For the text-containing cell, return its midpoint in (X, Y) coordinate format. 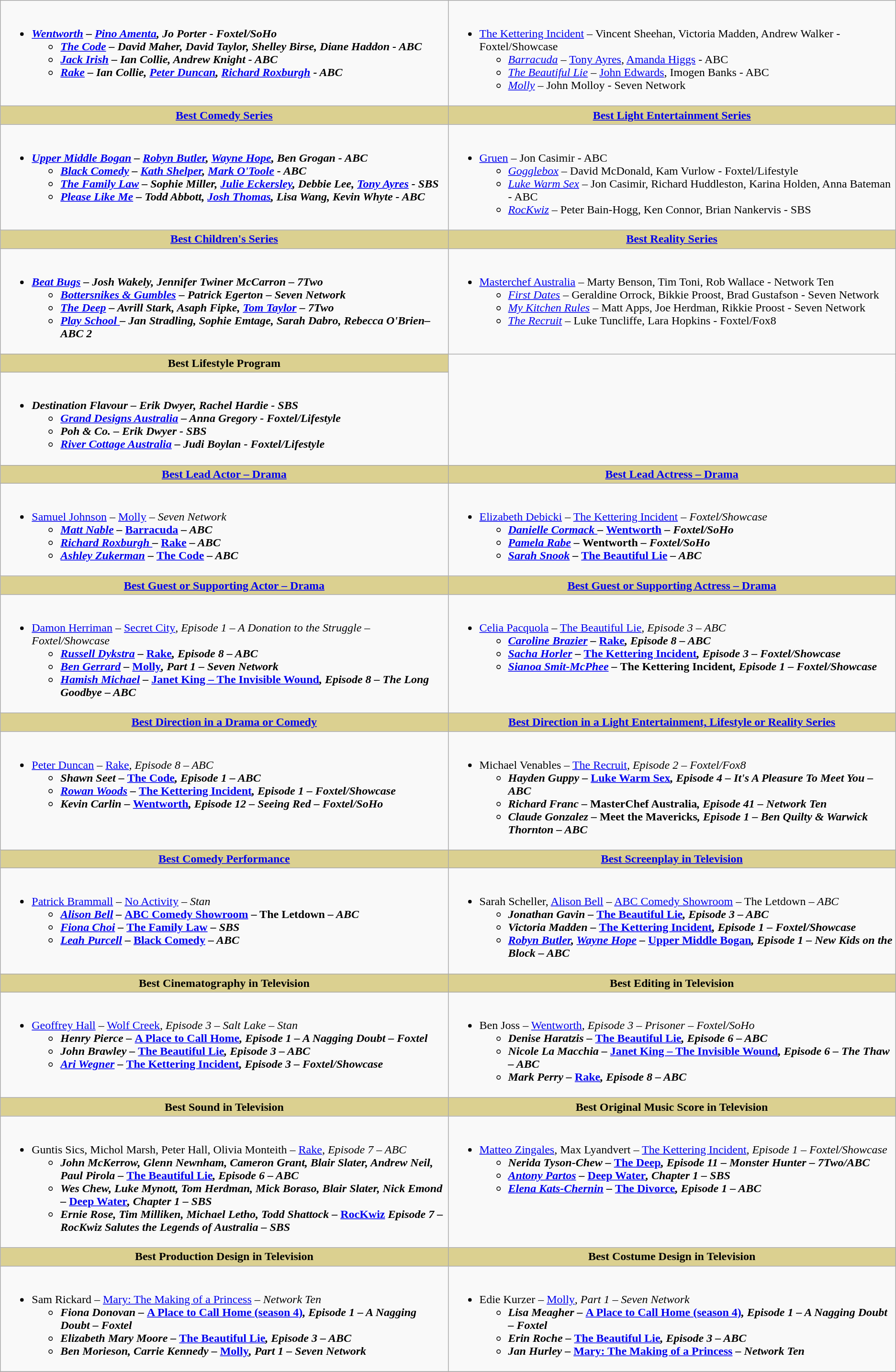
Best Cinematography in Television (224, 983)
Best Lead Actress – Drama (672, 474)
Best Children's Series (224, 239)
Best Direction in a Light Entertainment, Lifestyle or Reality Series (672, 722)
Best Editing in Television (672, 983)
Best Sound in Television (224, 1107)
Best Costume Design in Television (672, 1257)
Best Direction in a Drama or Comedy (224, 722)
Best Production Design in Television (224, 1257)
Best Comedy Series (224, 115)
Samuel Johnson – Molly – Seven NetworkMatt Nable – Barracuda – ABCRichard Roxburgh – Rake – ABCAshley Zukerman – The Code – ABC (224, 530)
Best Guest or Supporting Actress – Drama (672, 585)
Best Lifestyle Program (224, 363)
Best Lead Actor – Drama (224, 474)
Best Guest or Supporting Actor – Drama (224, 585)
Best Reality Series (672, 239)
Best Light Entertainment Series (672, 115)
Best Original Music Score in Television (672, 1107)
Best Screenplay in Television (672, 859)
Best Comedy Performance (224, 859)
